From the cell containing the given text, extract its center point as [x, y] coordinate. 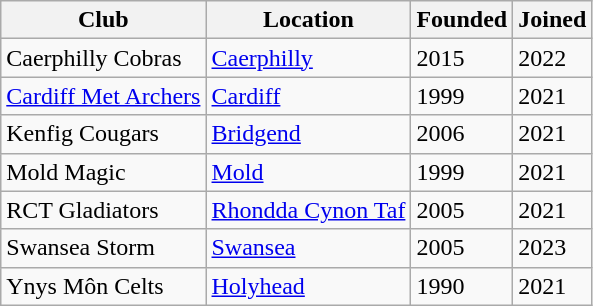
Mold [308, 172]
Club [104, 20]
Holyhead [308, 286]
Ynys Môn Celts [104, 286]
Founded [462, 20]
Cardiff [308, 96]
Swansea [308, 248]
Bridgend [308, 134]
2023 [552, 248]
Location [308, 20]
Kenfig Cougars [104, 134]
Cardiff Met Archers [104, 96]
RCT Gladiators [104, 210]
2006 [462, 134]
1990 [462, 286]
2015 [462, 58]
Joined [552, 20]
Caerphilly Cobras [104, 58]
2022 [552, 58]
Caerphilly [308, 58]
Mold Magic [104, 172]
Rhondda Cynon Taf [308, 210]
Swansea Storm [104, 248]
